Provide the (x, y) coordinate of the cell's center where the given text is located.  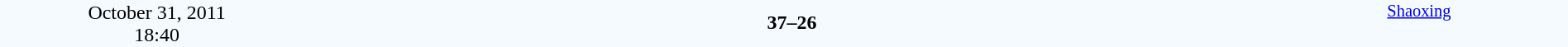
October 31, 201118:40 (157, 23)
37–26 (791, 22)
Shaoxing (1419, 23)
